Locate the cell with the specified text and output its [x, y] center coordinate. 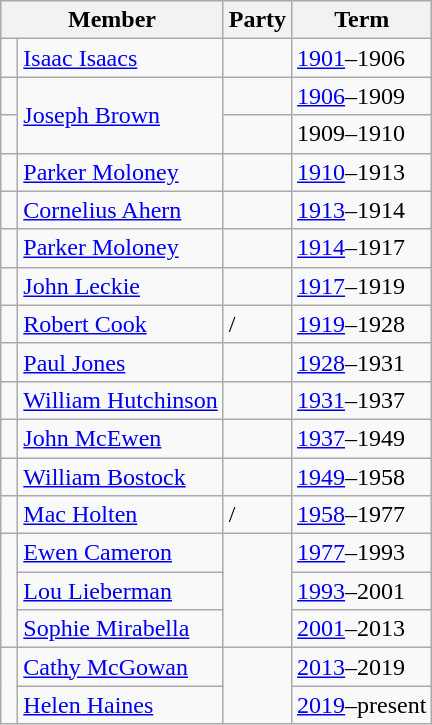
Member [112, 20]
John Leckie [120, 286]
1931–1937 [362, 400]
Paul Jones [120, 362]
1917–1919 [362, 286]
1958–1977 [362, 515]
1914–1917 [362, 248]
1928–1931 [362, 362]
William Hutchinson [120, 400]
Joseph Brown [120, 115]
1906–1909 [362, 96]
1910–1913 [362, 172]
William Bostock [120, 477]
Helen Haines [120, 705]
2019–present [362, 705]
Ewen Cameron [120, 553]
Isaac Isaacs [120, 58]
1909–1910 [362, 134]
1919–1928 [362, 324]
John McEwen [120, 438]
2013–2019 [362, 667]
1993–2001 [362, 591]
Cornelius Ahern [120, 210]
Mac Holten [120, 515]
Lou Lieberman [120, 591]
Party [257, 20]
1913–1914 [362, 210]
1977–1993 [362, 553]
Cathy McGowan [120, 667]
1901–1906 [362, 58]
Term [362, 20]
Robert Cook [120, 324]
2001–2013 [362, 629]
Sophie Mirabella [120, 629]
1949–1958 [362, 477]
1937–1949 [362, 438]
